Provide the [x, y] coordinate of the cell's center where the given text is located.  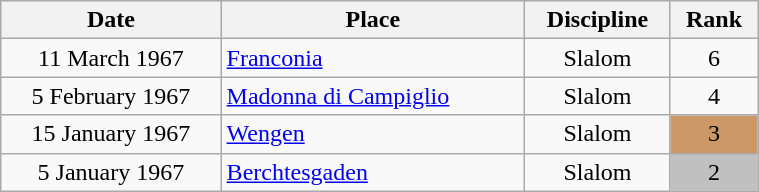
Berchtesgaden [372, 172]
6 [714, 58]
3 [714, 134]
4 [714, 96]
Madonna di Campiglio [372, 96]
2 [714, 172]
5 February 1967 [111, 96]
Wengen [372, 134]
Place [372, 20]
Franconia [372, 58]
Discipline [598, 20]
Rank [714, 20]
Date [111, 20]
11 March 1967 [111, 58]
15 January 1967 [111, 134]
5 January 1967 [111, 172]
